Detect which cell encompasses the target text, then output its [x, y] center coordinate. 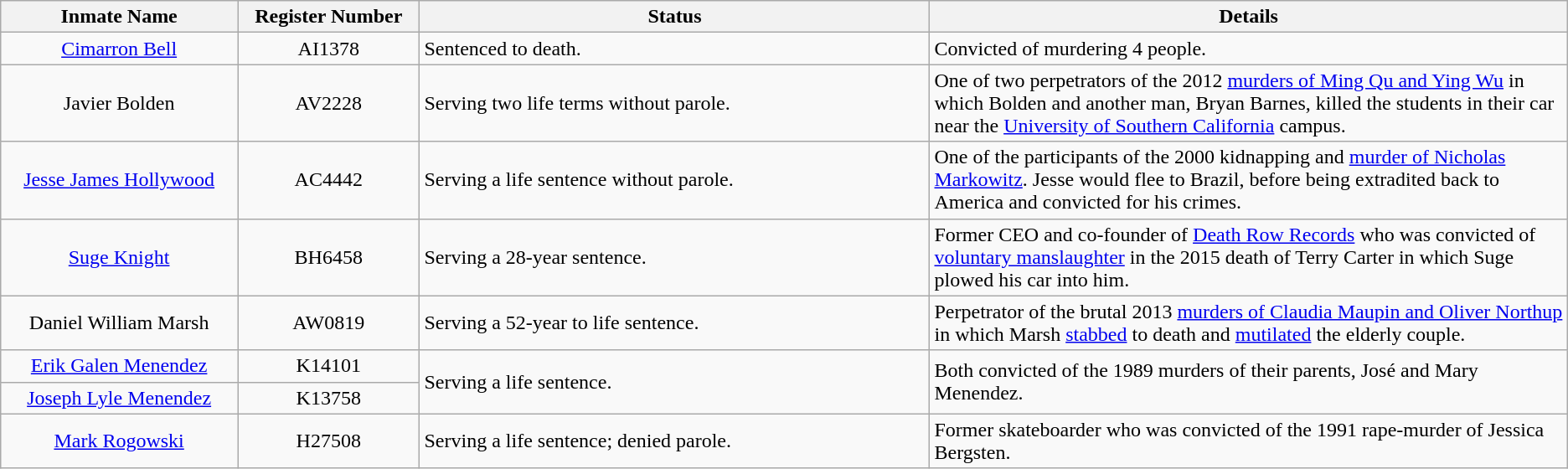
AI1378 [328, 49]
AC4442 [328, 180]
Erik Galen Menendez [119, 366]
AW0819 [328, 323]
Mark Rogowski [119, 441]
Serving two life terms without parole. [675, 103]
K13758 [328, 398]
Serving a life sentence without parole. [675, 180]
Former skateboarder who was convicted of the 1991 rape-murder of Jessica Bergsten. [1248, 441]
Suge Knight [119, 257]
Serving a life sentence. [675, 382]
BH6458 [328, 257]
Joseph Lyle Menendez [119, 398]
Details [1248, 17]
AV2228 [328, 103]
Sentenced to death. [675, 49]
Register Number [328, 17]
Perpetrator of the brutal 2013 murders of Claudia Maupin and Oliver Northup in which Marsh stabbed to death and mutilated the elderly couple. [1248, 323]
Both convicted of the 1989 murders of their parents, José and Mary Menendez. [1248, 382]
Inmate Name [119, 17]
Status [675, 17]
Serving a 28-year sentence. [675, 257]
K14101 [328, 366]
Convicted of murdering 4 people. [1248, 49]
Jesse James Hollywood [119, 180]
Cimarron Bell [119, 49]
Serving a life sentence; denied parole. [675, 441]
Serving a 52-year to life sentence. [675, 323]
Javier Bolden [119, 103]
H27508 [328, 441]
Daniel William Marsh [119, 323]
